Scan for the cell matching the given text and deliver its [X, Y] coordinate at center. 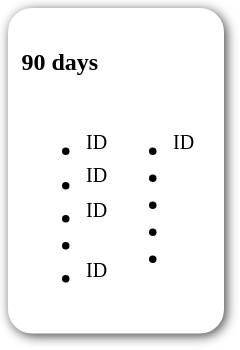
IDIDIDID [66, 198]
90 days IDIDIDID ID [113, 171]
ID [154, 198]
